Return the [x, y] coordinate for the center point of the cell that contains the specified text.  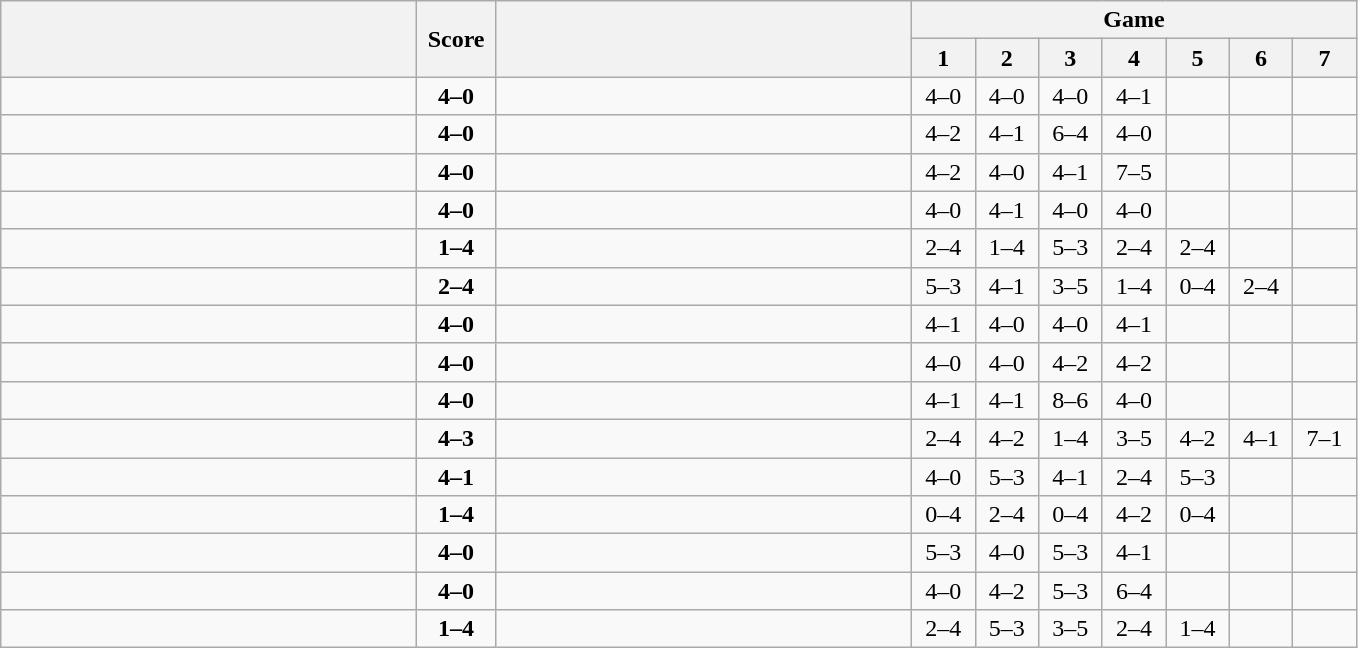
Game [1134, 20]
8–6 [1071, 400]
2 [1007, 58]
5 [1198, 58]
4 [1134, 58]
7–1 [1325, 438]
1 [943, 58]
4–3 [456, 438]
3 [1071, 58]
7 [1325, 58]
Score [456, 39]
6 [1261, 58]
7–5 [1134, 172]
